Detect which cell encompasses the target text, then output its (X, Y) center coordinate. 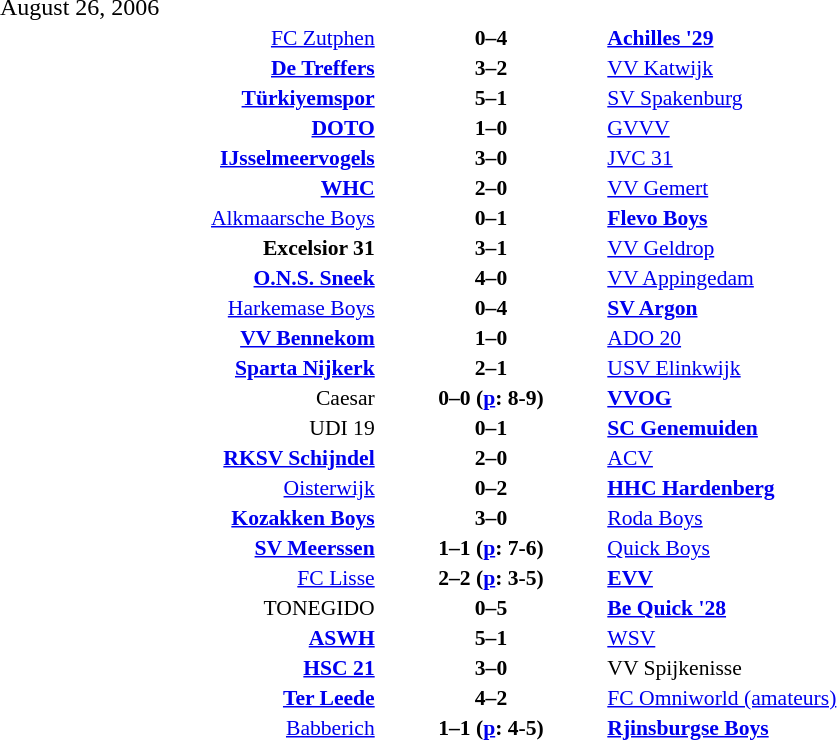
0–5 (492, 608)
0–0 (p: 8-9) (492, 398)
3–1 (492, 248)
2–2 (p: 3-5) (492, 578)
1–1 (p: 7-6) (492, 548)
2–1 (492, 368)
4–0 (492, 278)
0–2 (492, 488)
3–2 (492, 68)
4–2 (492, 698)
